Search for the cell housing the specified text and yield its (X, Y) center coordinate. 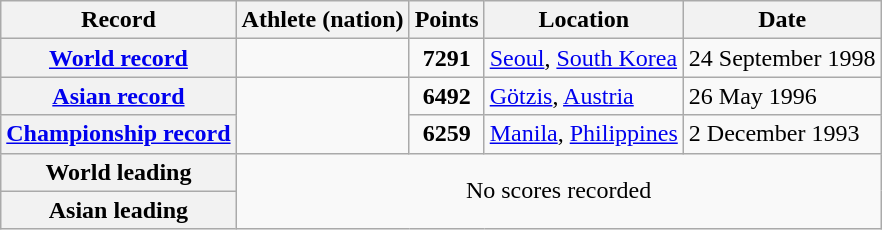
Date (782, 20)
Championship record (118, 134)
Seoul, South Korea (584, 58)
Manila, Philippines (584, 134)
No scores recorded (558, 191)
Asian record (118, 96)
2 December 1993 (782, 134)
World leading (118, 172)
Asian leading (118, 210)
6492 (446, 96)
Record (118, 20)
Athlete (nation) (322, 20)
Götzis, Austria (584, 96)
Points (446, 20)
Location (584, 20)
6259 (446, 134)
26 May 1996 (782, 96)
7291 (446, 58)
24 September 1998 (782, 58)
World record (118, 58)
